Identify which cell holds the provided text, then report its [X, Y] central coordinate. 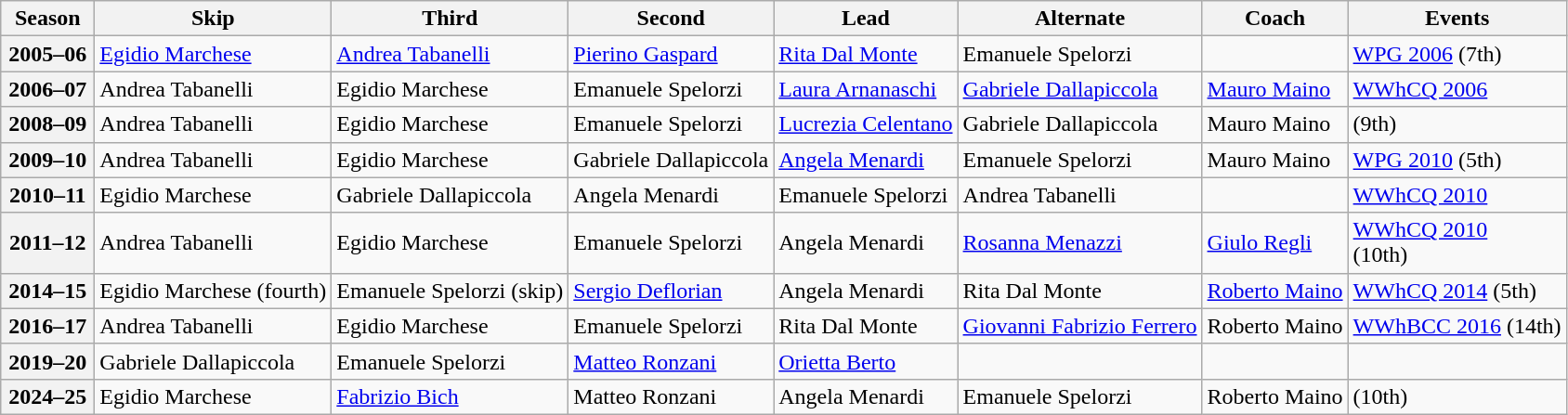
2005–06 [48, 54]
Events [1457, 19]
2019–20 [48, 361]
2006–07 [48, 89]
Giulo Regli [1274, 243]
WPG 2010 (5th) [1457, 160]
2024–25 [48, 396]
WWhCQ 2010 [1457, 195]
2016–17 [48, 326]
WPG 2006 (7th) [1457, 54]
Giovanni Fabrizio Ferrero [1079, 326]
Orietta Berto [866, 361]
2011–12 [48, 243]
2008–09 [48, 124]
Lead [866, 19]
(9th) [1457, 124]
Rosanna Menazzi [1079, 243]
Skip [214, 19]
Coach [1274, 19]
2009–10 [48, 160]
Second [671, 19]
WWhCQ 2006 [1457, 89]
WWhCQ 2010 (10th) [1457, 243]
Pierino Gaspard [671, 54]
(10th) [1457, 396]
Alternate [1079, 19]
Season [48, 19]
Fabrizio Bich [450, 396]
Laura Arnanaschi [866, 89]
2014–15 [48, 291]
WWhCQ 2014 (5th) [1457, 291]
Sergio Deflorian [671, 291]
Egidio Marchese (fourth) [214, 291]
Emanuele Spelorzi (skip) [450, 291]
Lucrezia Celentano [866, 124]
WWhBCC 2016 (14th) [1457, 326]
Third [450, 19]
2010–11 [48, 195]
